Output the [x, y] coordinate of the center of the cell containing the given text.  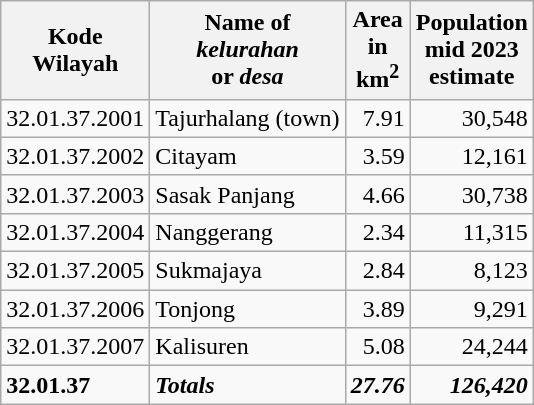
32.01.37.2007 [76, 347]
32.01.37.2006 [76, 309]
126,420 [472, 385]
32.01.37.2004 [76, 232]
Sukmajaya [248, 271]
Nanggerang [248, 232]
32.01.37 [76, 385]
Kode Wilayah [76, 50]
Kalisuren [248, 347]
Totals [248, 385]
2.84 [378, 271]
30,738 [472, 194]
32.01.37.2003 [76, 194]
12,161 [472, 156]
32.01.37.2001 [76, 118]
32.01.37.2005 [76, 271]
Area in km2 [378, 50]
Tajurhalang (town) [248, 118]
3.59 [378, 156]
2.34 [378, 232]
Name of kelurahan or desa [248, 50]
Tonjong [248, 309]
4.66 [378, 194]
8,123 [472, 271]
7.91 [378, 118]
32.01.37.2002 [76, 156]
3.89 [378, 309]
Populationmid 2023estimate [472, 50]
Sasak Panjang [248, 194]
5.08 [378, 347]
27.76 [378, 385]
11,315 [472, 232]
24,244 [472, 347]
9,291 [472, 309]
30,548 [472, 118]
Citayam [248, 156]
